Search for the cell housing the specified text and yield its [x, y] center coordinate. 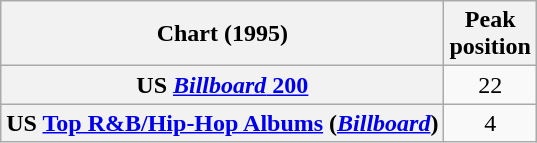
22 [490, 85]
4 [490, 123]
Chart (1995) [222, 34]
US Top R&B/Hip-Hop Albums (Billboard) [222, 123]
US Billboard 200 [222, 85]
Peak position [490, 34]
